Identify which cell holds the provided text, then report its (x, y) central coordinate. 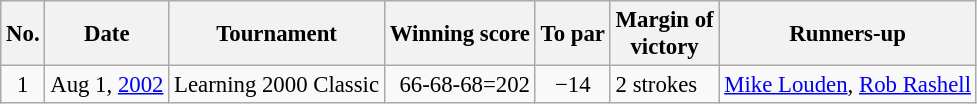
To par (572, 34)
Aug 1, 2002 (107, 85)
Learning 2000 Classic (277, 85)
Runners-up (848, 34)
2 strokes (664, 85)
−14 (572, 85)
Date (107, 34)
Mike Louden, Rob Rashell (848, 85)
1 (23, 85)
66-68-68=202 (460, 85)
Margin ofvictory (664, 34)
Winning score (460, 34)
Tournament (277, 34)
No. (23, 34)
